Scan for the cell matching the given text and deliver its [x, y] coordinate at center. 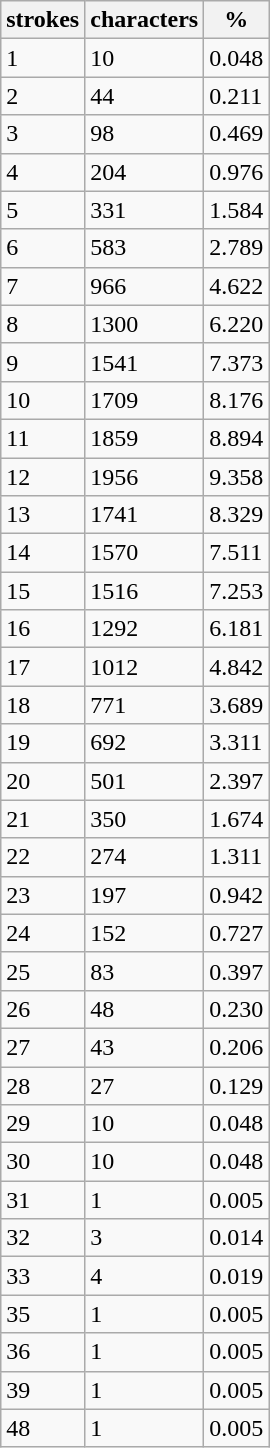
8 [43, 324]
1.584 [236, 210]
22 [43, 857]
3.311 [236, 743]
12 [43, 477]
2 [43, 96]
8.329 [236, 515]
% [236, 20]
8.176 [236, 400]
44 [144, 96]
0.397 [236, 971]
26 [43, 1009]
0.206 [236, 1047]
39 [43, 1390]
966 [144, 286]
692 [144, 743]
3.689 [236, 705]
1570 [144, 553]
7.511 [236, 553]
0.942 [236, 895]
29 [43, 1124]
7.253 [236, 591]
characters [144, 20]
6.220 [236, 324]
350 [144, 819]
17 [43, 667]
19 [43, 743]
204 [144, 172]
30 [43, 1162]
1516 [144, 591]
15 [43, 591]
2.789 [236, 248]
43 [144, 1047]
0.129 [236, 1085]
501 [144, 781]
28 [43, 1085]
6.181 [236, 629]
274 [144, 857]
0.019 [236, 1276]
6 [43, 248]
24 [43, 933]
31 [43, 1200]
5 [43, 210]
0.976 [236, 172]
20 [43, 781]
2.397 [236, 781]
18 [43, 705]
23 [43, 895]
1300 [144, 324]
1012 [144, 667]
0.469 [236, 134]
32 [43, 1238]
583 [144, 248]
1.674 [236, 819]
9.358 [236, 477]
25 [43, 971]
7 [43, 286]
1292 [144, 629]
1859 [144, 438]
33 [43, 1276]
98 [144, 134]
11 [43, 438]
83 [144, 971]
1541 [144, 362]
strokes [43, 20]
1741 [144, 515]
1709 [144, 400]
4.842 [236, 667]
0.727 [236, 933]
0.230 [236, 1009]
14 [43, 553]
4.622 [236, 286]
1956 [144, 477]
1.311 [236, 857]
35 [43, 1314]
21 [43, 819]
7.373 [236, 362]
13 [43, 515]
9 [43, 362]
8.894 [236, 438]
152 [144, 933]
0.211 [236, 96]
0.014 [236, 1238]
331 [144, 210]
36 [43, 1352]
197 [144, 895]
771 [144, 705]
16 [43, 629]
